Return the [x, y] coordinate for the center point of the cell that contains the specified text.  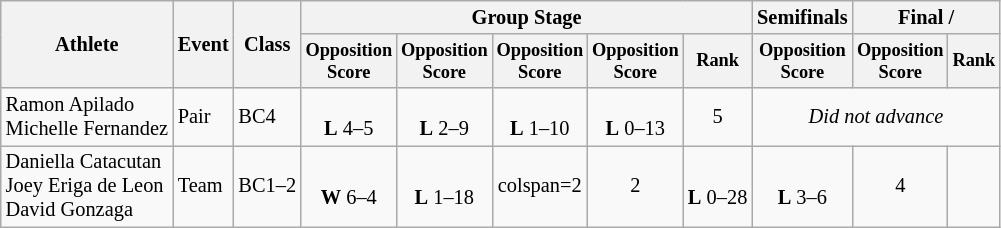
Did not advance [876, 117]
Final / [926, 17]
Group Stage [526, 17]
BC1–2 [268, 186]
L 1–10 [540, 117]
L 2–9 [444, 117]
Athlete [87, 44]
2 [636, 186]
Ramon ApiladoMichelle Fernandez [87, 117]
L 3–6 [802, 186]
Event [204, 44]
Semifinals [802, 17]
5 [718, 117]
colspan=2 [540, 186]
W 6–4 [349, 186]
L 4–5 [349, 117]
L 0–13 [636, 117]
BC4 [268, 117]
Daniella CatacutanJoey Eriga de LeonDavid Gonzaga [87, 186]
4 [900, 186]
Class [268, 44]
Team [204, 186]
L 0–28 [718, 186]
Pair [204, 117]
L 1–18 [444, 186]
